Extract the [X, Y] coordinate from the center of the cell holding the provided text.  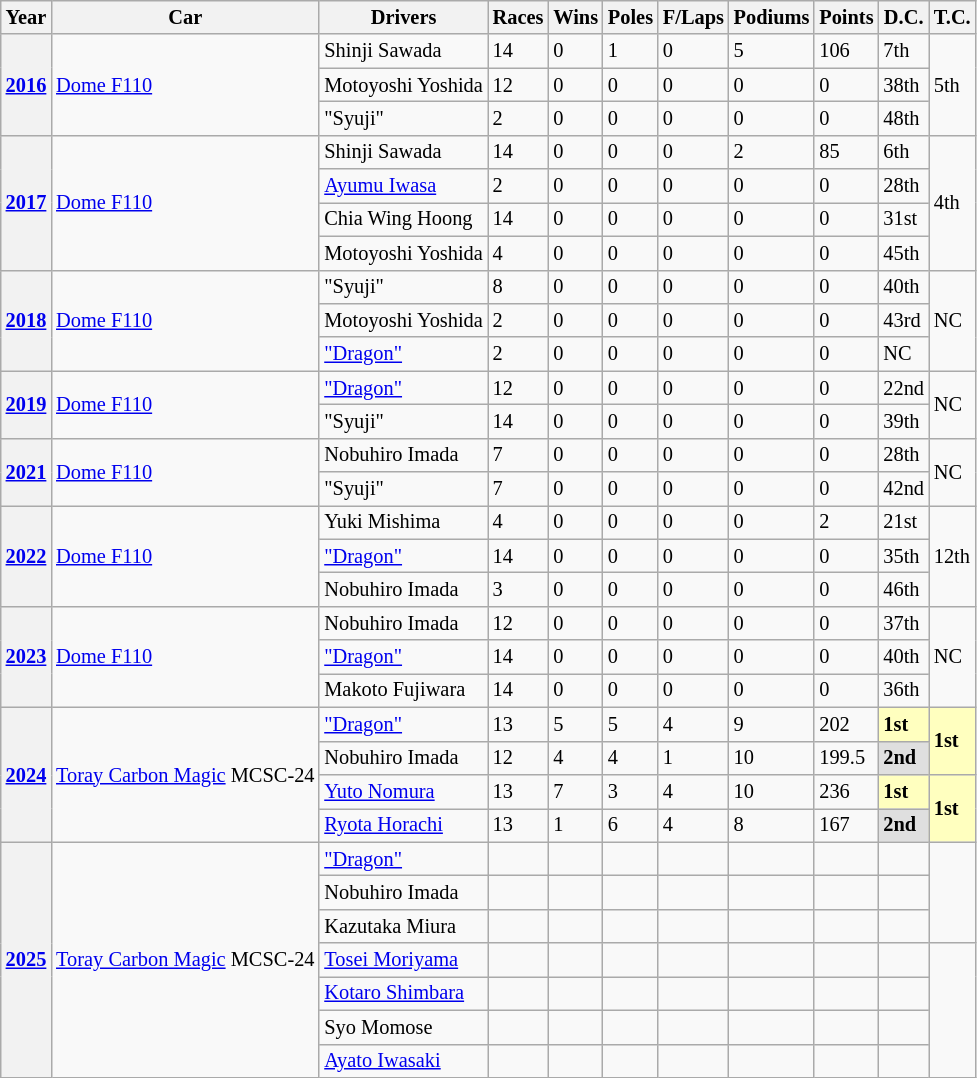
2021 [26, 472]
Car [185, 17]
Races [518, 17]
Ayumu Iwasa [403, 186]
4th [952, 202]
5th [952, 84]
2024 [26, 774]
2016 [26, 84]
Points [846, 17]
106 [846, 51]
6 [630, 825]
Yuki Mishima [403, 522]
48th [903, 118]
38th [903, 85]
2022 [26, 556]
6th [903, 152]
46th [903, 589]
T.C. [952, 17]
Yuto Nomura [403, 791]
Wins [576, 17]
Poles [630, 17]
F/Laps [694, 17]
2023 [26, 656]
2025 [26, 960]
Drivers [403, 17]
Podiums [772, 17]
Makoto Fujiwara [403, 690]
Kotaro Shimbara [403, 993]
42nd [903, 489]
236 [846, 791]
12th [952, 556]
39th [903, 421]
22nd [903, 388]
Ayato Iwasaki [403, 1061]
35th [903, 556]
Year [26, 17]
2017 [26, 202]
Syo Momose [403, 1027]
85 [846, 152]
31st [903, 219]
37th [903, 623]
7th [903, 51]
Kazutaka Miura [403, 926]
Tosei Moriyama [403, 960]
Ryota Horachi [403, 825]
21st [903, 522]
Chia Wing Hoong [403, 219]
43rd [903, 320]
167 [846, 825]
D.C. [903, 17]
202 [846, 724]
199.5 [846, 758]
9 [772, 724]
2019 [26, 404]
2018 [26, 320]
36th [903, 690]
45th [903, 253]
